Find where the given text appears and provide that cell's center as [x, y] coordinate. 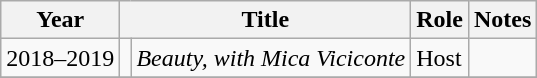
Title [266, 20]
Year [60, 20]
Role [440, 20]
Beauty, with Mica Viciconte [271, 58]
Host [440, 58]
Notes [502, 20]
2018–2019 [60, 58]
